Return [x, y] of the center of cell containing provided text 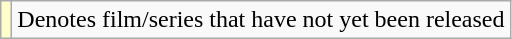
Denotes film/series that have not yet been released [261, 20]
